Identify which cell holds the provided text, then report its (x, y) central coordinate. 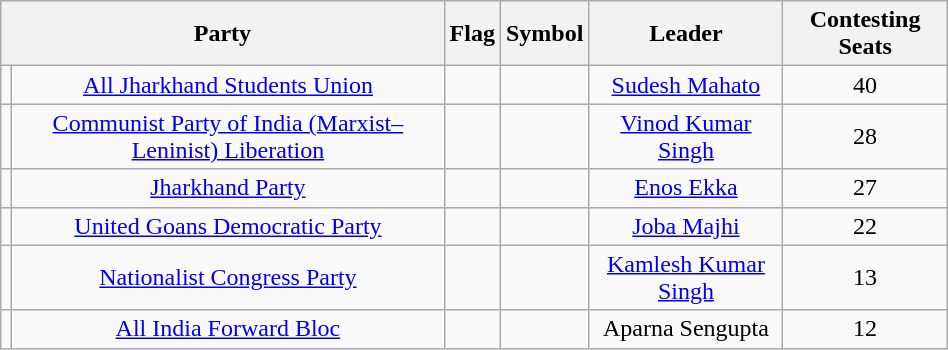
Party (222, 34)
Jharkhand Party (228, 188)
Leader (686, 34)
Symbol (544, 34)
40 (865, 85)
Sudesh Mahato (686, 85)
Nationalist Congress Party (228, 278)
Contesting Seats (865, 34)
Joba Majhi (686, 226)
Aparna Sengupta (686, 329)
22 (865, 226)
12 (865, 329)
All India Forward Bloc (228, 329)
All Jharkhand Students Union (228, 85)
Communist Party of India (Marxist–Leninist) Liberation (228, 136)
Kamlesh Kumar Singh (686, 278)
27 (865, 188)
United Goans Democratic Party (228, 226)
Flag (472, 34)
Vinod Kumar Singh (686, 136)
Enos Ekka (686, 188)
28 (865, 136)
13 (865, 278)
